Identify which cell holds the provided text, then report its [X, Y] central coordinate. 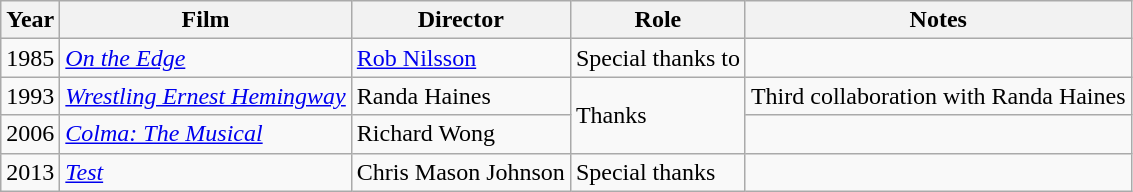
1993 [30, 96]
On the Edge [206, 58]
Chris Mason Johnson [460, 172]
Notes [938, 20]
1985 [30, 58]
Rob Nilsson [460, 58]
Third collaboration with Randa Haines [938, 96]
2006 [30, 134]
Year [30, 20]
Wrestling Ernest Hemingway [206, 96]
Role [658, 20]
Randa Haines [460, 96]
Film [206, 20]
Special thanks to [658, 58]
Special thanks [658, 172]
Richard Wong [460, 134]
Director [460, 20]
Colma: The Musical [206, 134]
Thanks [658, 115]
Test [206, 172]
2013 [30, 172]
